Search for the cell housing the specified text and yield its [X, Y] center coordinate. 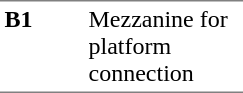
B1 [42, 46]
Mezzanine for platform connection [164, 46]
